Return the (X, Y) coordinate for the center point of the cell that contains the specified text.  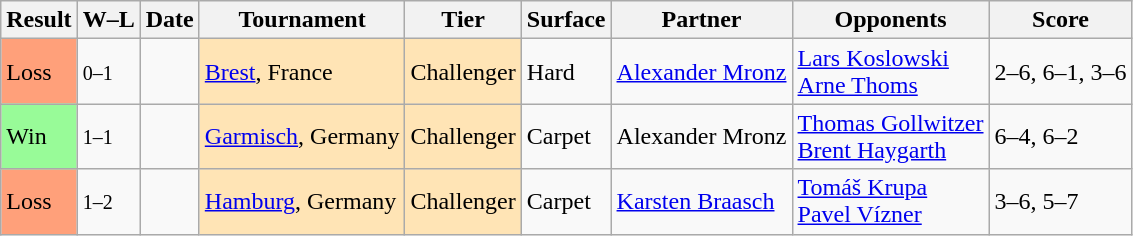
Tomáš Krupa Pavel Vízner (890, 202)
Surface (566, 20)
Hamburg, Germany (302, 202)
W–L (108, 20)
Tournament (302, 20)
Tier (463, 20)
Hard (566, 72)
Win (39, 136)
Lars Koslowski Arne Thoms (890, 72)
1–1 (108, 136)
6–4, 6–2 (1060, 136)
Score (1060, 20)
Partner (702, 20)
Garmisch, Germany (302, 136)
0–1 (108, 72)
Date (170, 20)
Result (39, 20)
Brest, France (302, 72)
Opponents (890, 20)
3–6, 5–7 (1060, 202)
Karsten Braasch (702, 202)
1–2 (108, 202)
Thomas Gollwitzer Brent Haygarth (890, 136)
2–6, 6–1, 3–6 (1060, 72)
